Extract the (x, y) coordinate from the center of the cell holding the provided text.  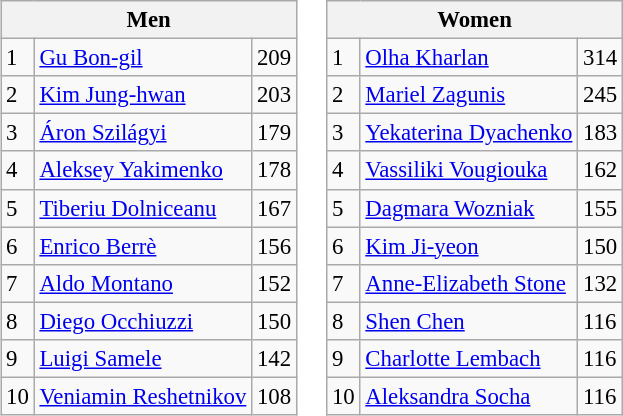
142 (274, 358)
108 (274, 396)
Olha Kharlan (469, 58)
Diego Occhiuzzi (143, 321)
Tiberiu Dolniceanu (143, 208)
178 (274, 170)
Áron Szilágyi (143, 133)
152 (274, 283)
Charlotte Lembach (469, 358)
245 (600, 95)
183 (600, 133)
209 (274, 58)
Anne-Elizabeth Stone (469, 283)
Yekaterina Dyachenko (469, 133)
Men (149, 20)
167 (274, 208)
Kim Jung-hwan (143, 95)
Aleksey Yakimenko (143, 170)
155 (600, 208)
156 (274, 246)
Shen Chen (469, 321)
Women (475, 20)
203 (274, 95)
179 (274, 133)
162 (600, 170)
Enrico Berrè (143, 246)
Aleksandra Socha (469, 396)
314 (600, 58)
Aldo Montano (143, 283)
Dagmara Wozniak (469, 208)
Gu Bon-gil (143, 58)
132 (600, 283)
Mariel Zagunis (469, 95)
Luigi Samele (143, 358)
Kim Ji-yeon (469, 246)
Vassiliki Vougiouka (469, 170)
Veniamin Reshetnikov (143, 396)
